Return the [x, y] coordinate for the center point of the cell that contains the specified text.  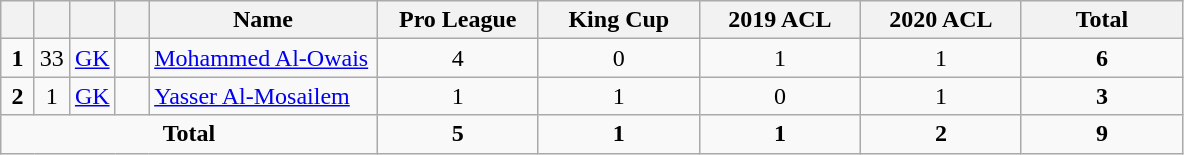
3 [1102, 96]
Yasser Al-Mosailem [264, 96]
Pro League [458, 20]
33 [52, 58]
5 [458, 134]
9 [1102, 134]
Mohammed Al-Owais [264, 58]
King Cup [618, 20]
4 [458, 58]
6 [1102, 58]
Name [264, 20]
2019 ACL [780, 20]
2020 ACL [940, 20]
